Identify which cell holds the provided text, then report its [x, y] central coordinate. 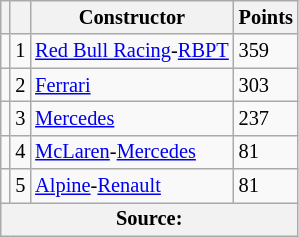
Mercedes [132, 118]
Red Bull Racing-RBPT [132, 51]
Points [266, 17]
Alpine-Renault [132, 186]
McLaren-Mercedes [132, 152]
5 [20, 186]
Ferrari [132, 85]
4 [20, 152]
1 [20, 51]
Constructor [132, 17]
237 [266, 118]
359 [266, 51]
2 [20, 85]
Source: [150, 219]
3 [20, 118]
303 [266, 85]
